Pinpoint the cell where the given text exists, returning its [X, Y] midpoint coordinate. 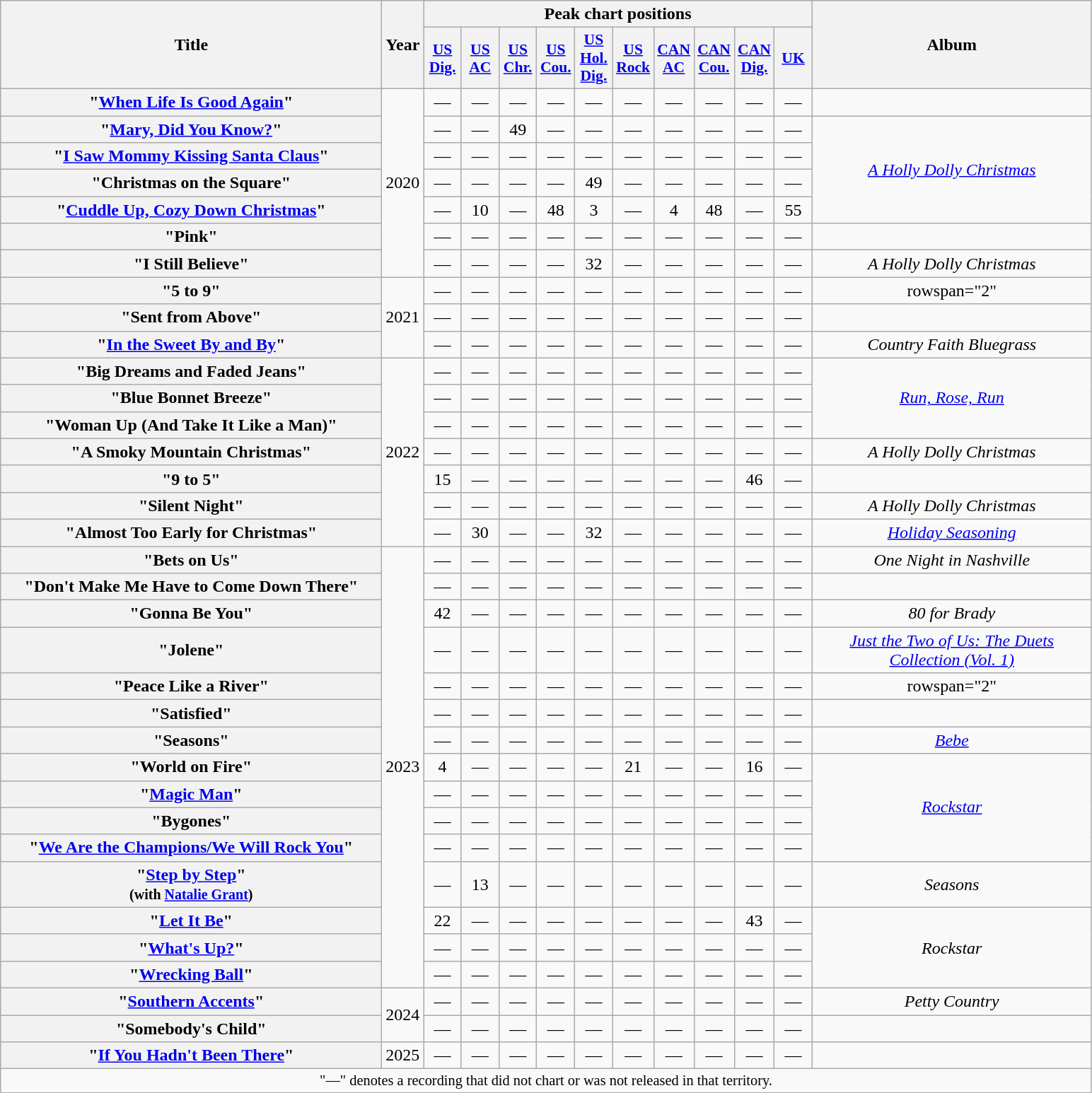
2020 [403, 182]
"Silent Night" [191, 505]
30 [480, 532]
Album [952, 45]
Year [403, 45]
"Step by Step" (with Natalie Grant) [191, 884]
UK [794, 58]
"—" denotes a recording that did not chart or was not released in that territory. [546, 1081]
"Jolene" [191, 650]
"Blue Bonnet Breeze" [191, 398]
"Woman Up (And Take It Like a Man)" [191, 425]
3 [594, 210]
"In the Sweet By and By" [191, 344]
USHol.Dig. [594, 58]
"Almost Too Early for Christmas" [191, 532]
2022 [403, 452]
CANAC [673, 58]
80 for Brady [952, 614]
"I Saw Mommy Kissing Santa Claus" [191, 156]
"What's Up?" [191, 947]
"Bets on Us" [191, 559]
"A Smoky Mountain Christmas" [191, 452]
USChr. [518, 58]
15 [443, 479]
"5 to 9" [191, 291]
CANDig. [754, 58]
"We Are the Champions/We Will Rock You" [191, 848]
"Mary, Did You Know?" [191, 129]
Petty Country [952, 1001]
"Christmas on the Square" [191, 183]
2025 [403, 1056]
55 [794, 210]
"Gonna Be You" [191, 614]
16 [754, 767]
"Seasons" [191, 740]
Seasons [952, 884]
USDig. [443, 58]
"Satisfied" [191, 713]
46 [754, 479]
"Sent from Above" [191, 317]
Bebe [952, 740]
"Somebody's Child" [191, 1029]
"When Life Is Good Again" [191, 102]
USAC [480, 58]
Peak chart positions [618, 14]
"I Still Believe" [191, 264]
One Night in Nashville [952, 559]
"Big Dreams and Faded Jeans" [191, 371]
Title [191, 45]
"Cuddle Up, Cozy Down Christmas" [191, 210]
13 [480, 884]
"Let It Be" [191, 920]
21 [633, 767]
"If You Hadn't Been There" [191, 1056]
USRock [633, 58]
"Southern Accents" [191, 1001]
2021 [403, 317]
"Wrecking Ball" [191, 974]
43 [754, 920]
"Bygones" [191, 821]
2023 [403, 766]
"World on Fire" [191, 767]
"Don't Make Me Have to Come Down There" [191, 587]
Holiday Seasoning [952, 532]
2024 [403, 1015]
10 [480, 210]
Country Faith Bluegrass [952, 344]
"Magic Man" [191, 794]
"Pink" [191, 237]
22 [443, 920]
42 [443, 614]
Just the Two of Us: The Duets Collection (Vol. 1) [952, 650]
"Peace Like a River" [191, 686]
"9 to 5" [191, 479]
USCou. [556, 58]
Run, Rose, Run [952, 398]
CANCou. [714, 58]
